Identify which cell holds the provided text, then report its [x, y] central coordinate. 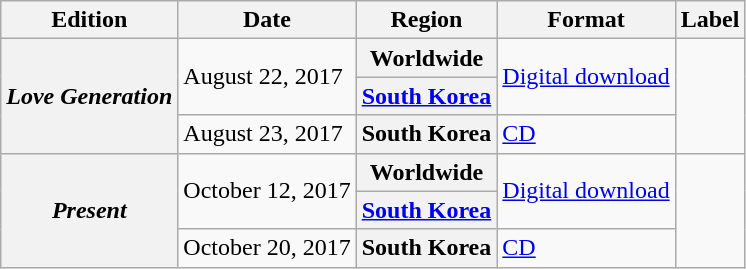
Region [426, 20]
Love Generation [90, 96]
October 12, 2017 [267, 191]
Label [710, 20]
Present [90, 210]
August 23, 2017 [267, 134]
Edition [90, 20]
Date [267, 20]
October 20, 2017 [267, 248]
Format [586, 20]
August 22, 2017 [267, 77]
